For the text-containing cell, return its midpoint in [X, Y] coordinate format. 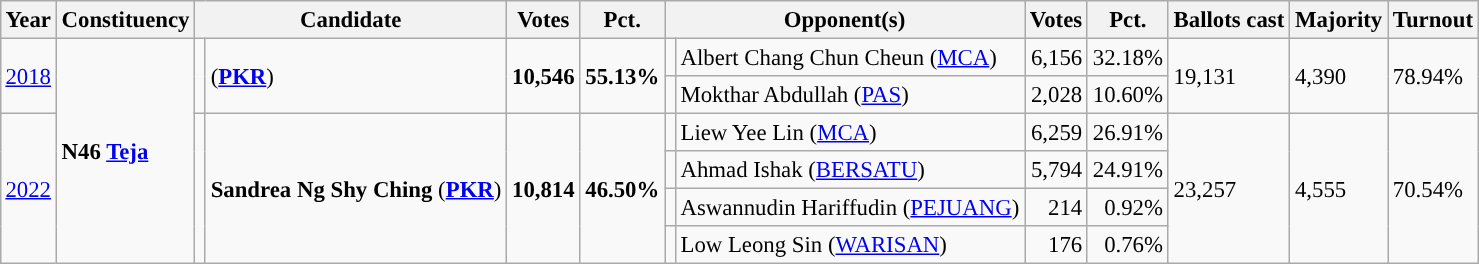
Constituency [125, 20]
Liew Yee Lin (MCA) [850, 133]
70.54% [1434, 189]
Ballots cast [1228, 20]
176 [1056, 245]
0.76% [1128, 245]
10.60% [1128, 95]
0.92% [1128, 208]
6,259 [1056, 133]
78.94% [1434, 76]
5,794 [1056, 170]
4,390 [1339, 76]
55.13% [622, 76]
Majority [1339, 20]
26.91% [1128, 133]
214 [1056, 208]
Albert Chang Chun Cheun (MCA) [850, 57]
Year [28, 20]
46.50% [622, 189]
(PKR) [356, 76]
Ahmad Ishak (BERSATU) [850, 170]
Sandrea Ng Shy Ching (PKR) [356, 189]
Aswannudin Hariffudin (PEJUANG) [850, 208]
10,546 [544, 76]
24.91% [1128, 170]
32.18% [1128, 57]
Opponent(s) [845, 20]
Candidate [351, 20]
Turnout [1434, 20]
23,257 [1228, 189]
2,028 [1056, 95]
N46 Teja [125, 151]
19,131 [1228, 76]
Low Leong Sin (WARISAN) [850, 245]
Mokthar Abdullah (PAS) [850, 95]
2022 [28, 189]
2018 [28, 76]
4,555 [1339, 189]
10,814 [544, 189]
6,156 [1056, 57]
